Pinpoint the cell where the given text exists, returning its (X, Y) midpoint coordinate. 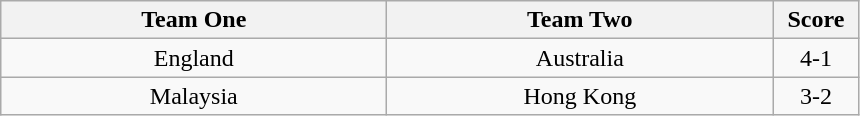
Australia (580, 58)
England (194, 58)
Malaysia (194, 96)
4-1 (816, 58)
3-2 (816, 96)
Team One (194, 20)
Score (816, 20)
Hong Kong (580, 96)
Team Two (580, 20)
